From the cell containing the given text, extract its center point as [X, Y] coordinate. 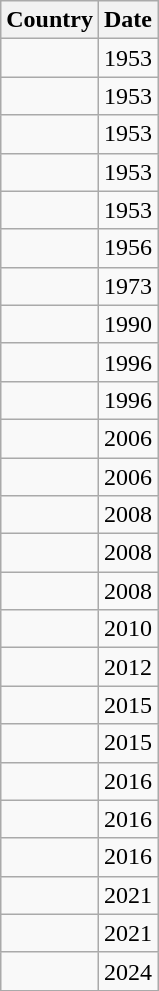
Date [128, 20]
1956 [128, 248]
1973 [128, 286]
2010 [128, 629]
2012 [128, 667]
Country [50, 20]
2024 [128, 971]
1990 [128, 324]
